Search for the cell housing the specified text and yield its (x, y) center coordinate. 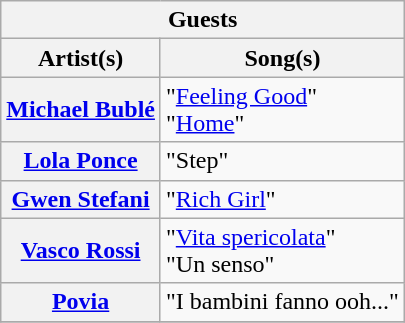
"Feeling Good""Home" (282, 110)
Povia (81, 302)
Song(s) (282, 58)
Gwen Stefani (81, 199)
Artist(s) (81, 58)
"Step" (282, 161)
"Rich Girl" (282, 199)
"I bambini fanno ooh..." (282, 302)
Guests (203, 20)
Lola Ponce (81, 161)
"Vita spericolata""Un senso" (282, 250)
Michael Bublé (81, 110)
Vasco Rossi (81, 250)
